Pinpoint the cell where the given text exists, returning its (X, Y) midpoint coordinate. 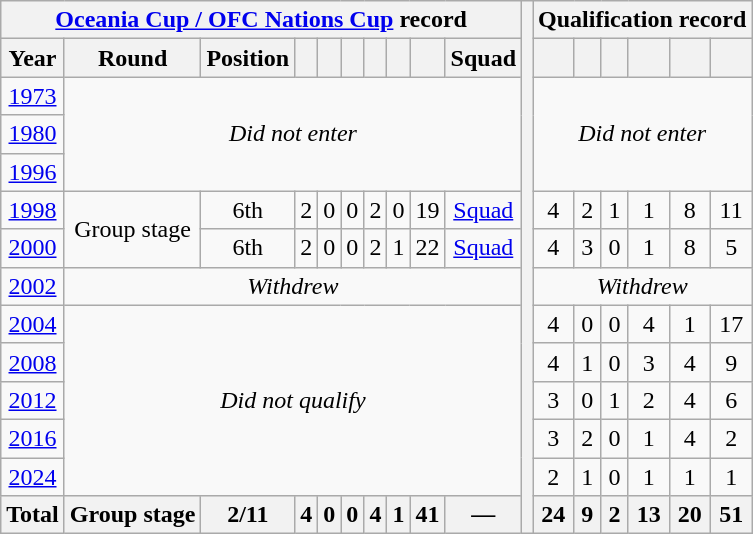
Qualification record (642, 20)
2024 (33, 477)
1973 (33, 96)
Total (33, 515)
— (483, 515)
51 (730, 515)
24 (554, 515)
1998 (33, 210)
11 (730, 210)
Year (33, 58)
Round (132, 58)
2000 (33, 248)
Did not qualify (292, 400)
17 (730, 324)
41 (428, 515)
2012 (33, 400)
1980 (33, 134)
1996 (33, 172)
2008 (33, 362)
6 (730, 400)
13 (648, 515)
2016 (33, 438)
2002 (33, 286)
5 (730, 248)
20 (690, 515)
2004 (33, 324)
2/11 (248, 515)
Position (248, 58)
Oceania Cup / OFC Nations Cup record (262, 20)
22 (428, 248)
19 (428, 210)
